Locate the cell with the specified text and output its (x, y) center coordinate. 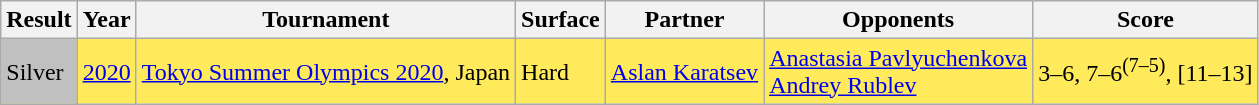
Silver (39, 72)
Score (1146, 20)
3–6, 7–6(7–5), [11–13] (1146, 72)
Anastasia Pavlyuchenkova Andrey Rublev (898, 72)
Tournament (326, 20)
Result (39, 20)
Opponents (898, 20)
2020 (106, 72)
Aslan Karatsev (684, 72)
Hard (561, 72)
Year (106, 20)
Partner (684, 20)
Surface (561, 20)
Tokyo Summer Olympics 2020, Japan (326, 72)
